Identify which cell holds the provided text, then report its (X, Y) central coordinate. 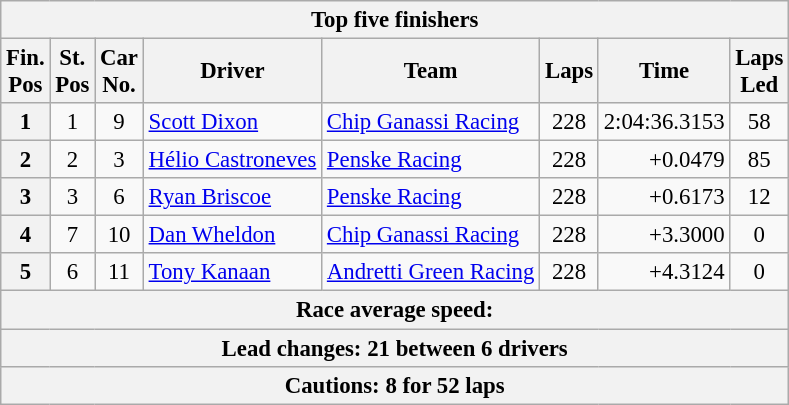
Fin.Pos (26, 72)
Top five finishers (395, 20)
Scott Dixon (232, 122)
12 (760, 197)
11 (120, 273)
58 (760, 122)
7 (72, 235)
Lead changes: 21 between 6 drivers (395, 348)
Hélio Castroneves (232, 160)
+4.3124 (664, 273)
Cautions: 8 for 52 laps (395, 385)
St.Pos (72, 72)
Ryan Briscoe (232, 197)
Andretti Green Racing (431, 273)
+0.6173 (664, 197)
+0.0479 (664, 160)
Dan Wheldon (232, 235)
Laps (570, 72)
10 (120, 235)
5 (26, 273)
Team (431, 72)
4 (26, 235)
Driver (232, 72)
2:04:36.3153 (664, 122)
+3.3000 (664, 235)
Tony Kanaan (232, 273)
Time (664, 72)
LapsLed (760, 72)
CarNo. (120, 72)
Race average speed: (395, 310)
9 (120, 122)
85 (760, 160)
